Pinpoint the cell where the given text exists, returning its (X, Y) midpoint coordinate. 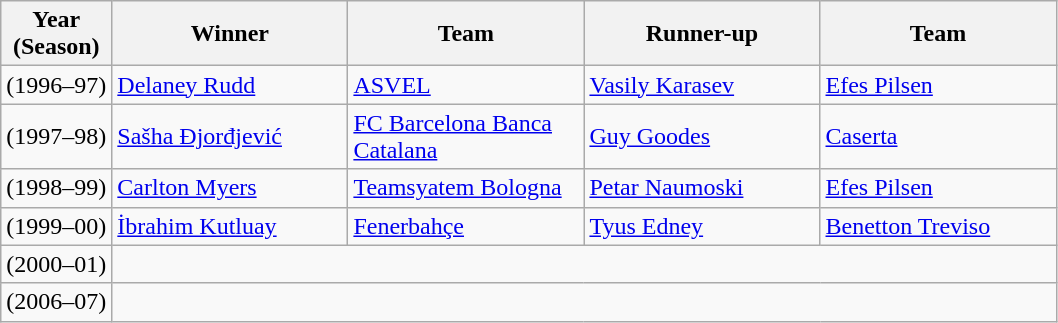
FC Barcelona Banca Catalana (466, 136)
Tyus Edney (702, 226)
İbrahim Kutluay (230, 226)
Delaney Rudd (230, 85)
(1999–00) (56, 226)
(2006–07) (56, 302)
Petar Naumoski (702, 188)
Teamsyatem Bologna (466, 188)
Sašha Đjorđjević (230, 136)
(1998–99) (56, 188)
Carlton Myers (230, 188)
Benetton Treviso (938, 226)
ASVEL (466, 85)
Guy Goodes (702, 136)
(1996–97) (56, 85)
Winner (230, 34)
(2000–01) (56, 264)
Vasily Karasev (702, 85)
Year (Season) (56, 34)
Runner-up (702, 34)
Caserta (938, 136)
(1997–98) (56, 136)
Fenerbahçe (466, 226)
